For the text-containing cell, return its midpoint in [X, Y] coordinate format. 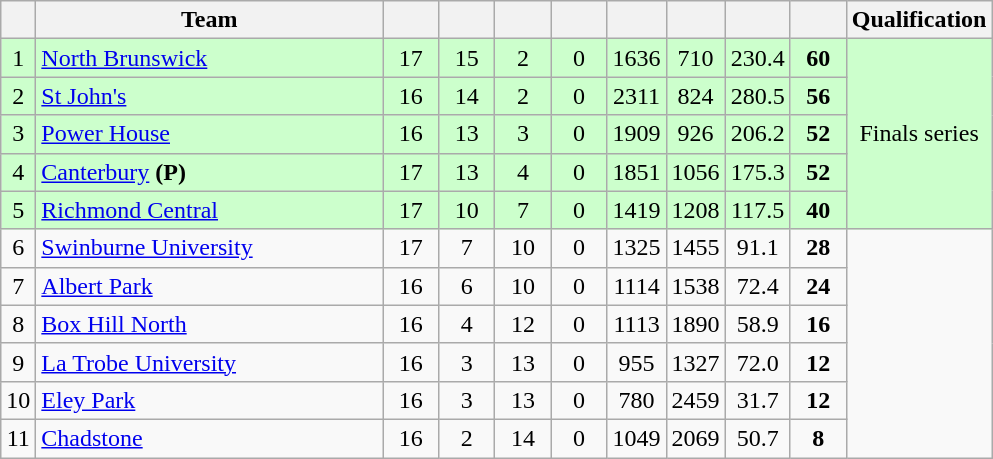
710 [696, 58]
2459 [696, 400]
72.4 [758, 286]
926 [696, 134]
1890 [696, 324]
230.4 [758, 58]
1049 [636, 438]
955 [636, 362]
1538 [696, 286]
50.7 [758, 438]
780 [636, 400]
Swinburne University [210, 248]
824 [696, 96]
1636 [636, 58]
1455 [696, 248]
1327 [696, 362]
1113 [636, 324]
1325 [636, 248]
175.3 [758, 172]
58.9 [758, 324]
5 [18, 210]
Power House [210, 134]
Richmond Central [210, 210]
1 [18, 58]
117.5 [758, 210]
1851 [636, 172]
72.0 [758, 362]
11 [18, 438]
St John's [210, 96]
1208 [696, 210]
9 [18, 362]
North Brunswick [210, 58]
28 [818, 248]
280.5 [758, 96]
Albert Park [210, 286]
60 [818, 58]
91.1 [758, 248]
Team [210, 20]
Box Hill North [210, 324]
La Trobe University [210, 362]
2311 [636, 96]
206.2 [758, 134]
Canterbury (P) [210, 172]
Chadstone [210, 438]
40 [818, 210]
2069 [696, 438]
Eley Park [210, 400]
1056 [696, 172]
Qualification [919, 20]
Finals series [919, 134]
1419 [636, 210]
56 [818, 96]
1114 [636, 286]
24 [818, 286]
31.7 [758, 400]
1909 [636, 134]
15 [467, 58]
